For the text-containing cell, return its midpoint in [x, y] coordinate format. 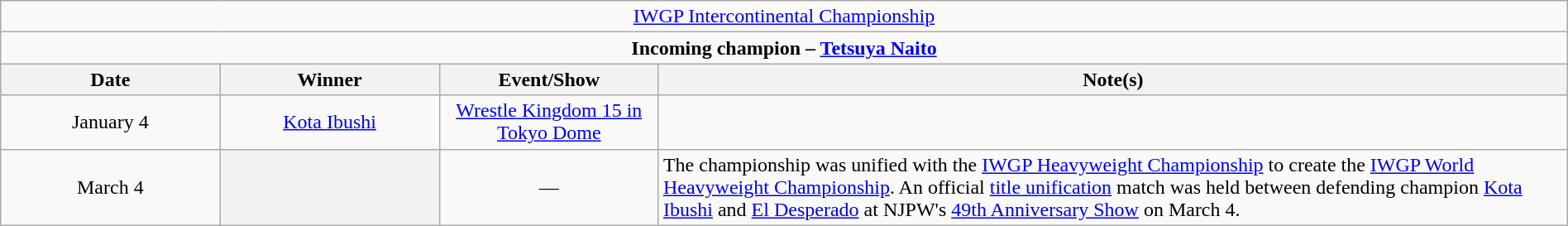
March 4 [111, 187]
— [549, 187]
IWGP Intercontinental Championship [784, 17]
Wrestle Kingdom 15 in Tokyo Dome [549, 123]
January 4 [111, 123]
Winner [329, 79]
Event/Show [549, 79]
Note(s) [1113, 79]
Date [111, 79]
Incoming champion – Tetsuya Naito [784, 48]
Kota Ibushi [329, 123]
